Find where the given text appears and provide that cell's center as [x, y] coordinate. 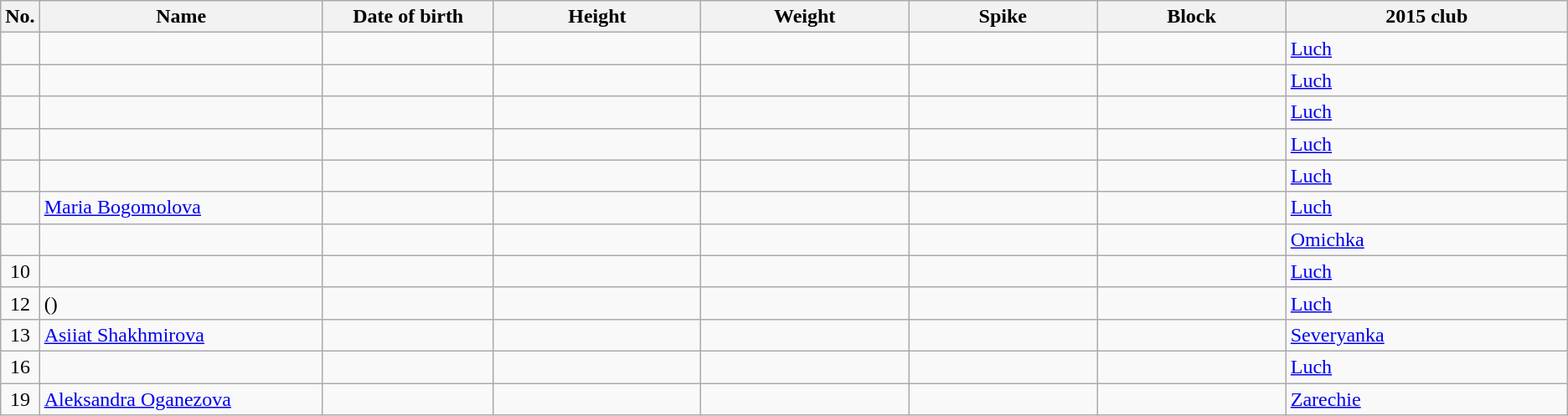
Severyanka [1426, 335]
10 [20, 271]
Weight [805, 17]
Spike [1003, 17]
12 [20, 303]
Height [596, 17]
Maria Bogomolova [181, 208]
Date of birth [408, 17]
Zarechie [1426, 399]
19 [20, 399]
() [181, 303]
2015 club [1426, 17]
No. [20, 17]
Name [181, 17]
16 [20, 367]
13 [20, 335]
Omichka [1426, 239]
Aleksandra Oganezova [181, 399]
Block [1191, 17]
Asiiat Shakhmirova [181, 335]
